Identify which cell holds the provided text, then report its [x, y] central coordinate. 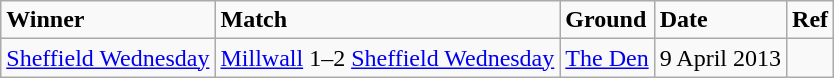
Ref [810, 20]
Sheffield Wednesday [108, 58]
Date [720, 20]
The Den [607, 58]
9 April 2013 [720, 58]
Millwall 1–2 Sheffield Wednesday [388, 58]
Match [388, 20]
Winner [108, 20]
Ground [607, 20]
